Scan for the cell matching the given text and deliver its [X, Y] coordinate at center. 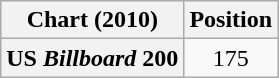
Chart (2010) [92, 20]
Position [231, 20]
US Billboard 200 [92, 58]
175 [231, 58]
